Determine the [x, y] coordinate at the center of the cell enclosing the given text.  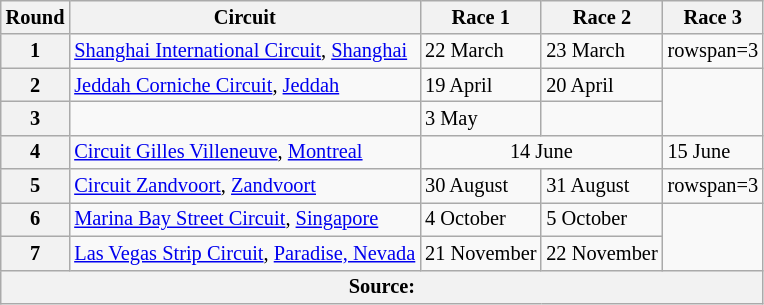
3 May [480, 118]
22 November [602, 253]
22 March [480, 51]
5 October [602, 219]
21 November [480, 253]
Jeddah Corniche Circuit, Jeddah [244, 85]
31 August [602, 186]
Race 1 [480, 17]
4 [36, 152]
19 April [480, 85]
15 June [713, 152]
Round [36, 17]
Las Vegas Strip Circuit, Paradise, Nevada [244, 253]
23 March [602, 51]
Marina Bay Street Circuit, Singapore [244, 219]
1 [36, 51]
Race 3 [713, 17]
14 June [541, 152]
20 April [602, 85]
Circuit Gilles Villeneuve, Montreal [244, 152]
Circuit Zandvoort, Zandvoort [244, 186]
30 August [480, 186]
6 [36, 219]
5 [36, 186]
2 [36, 85]
3 [36, 118]
4 October [480, 219]
Circuit [244, 17]
Race 2 [602, 17]
7 [36, 253]
Source: [382, 287]
Shanghai International Circuit, Shanghai [244, 51]
